Provide the [X, Y] coordinate of the cell's center where the given text is located.  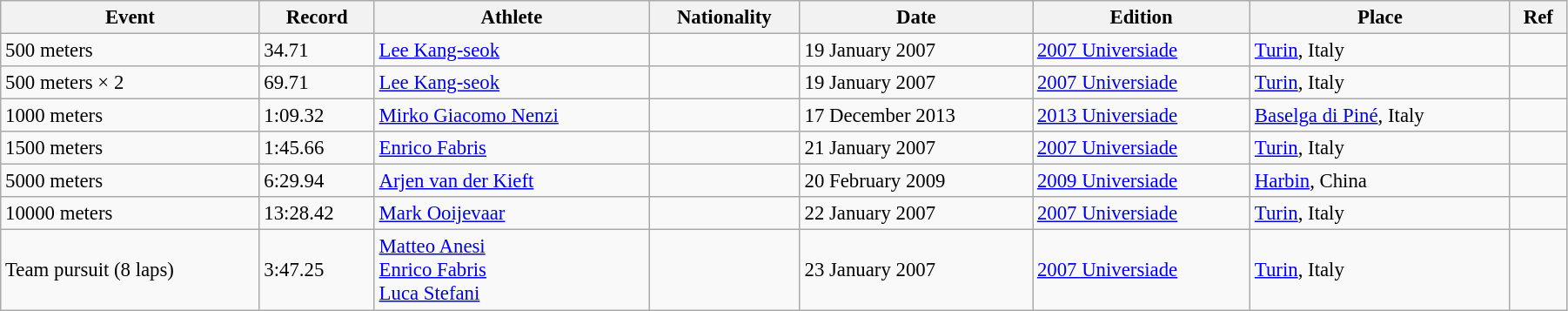
17 December 2013 [915, 116]
Athlete [512, 17]
69.71 [317, 83]
Nationality [725, 17]
1500 meters [131, 148]
10000 meters [131, 213]
Edition [1142, 17]
2009 Universiade [1142, 181]
Harbin, China [1380, 181]
20 February 2009 [915, 181]
500 meters [131, 51]
Enrico Fabris [512, 148]
21 January 2007 [915, 148]
Date [915, 17]
Event [131, 17]
Arjen van der Kieft [512, 181]
Mark Ooijevaar [512, 213]
5000 meters [131, 181]
Record [317, 17]
13:28.42 [317, 213]
Mirko Giacomo Nenzi [512, 116]
23 January 2007 [915, 270]
1:09.32 [317, 116]
6:29.94 [317, 181]
Ref [1538, 17]
3:47.25 [317, 270]
Team pursuit (8 laps) [131, 270]
1:45.66 [317, 148]
Place [1380, 17]
Baselga di Piné, Italy [1380, 116]
1000 meters [131, 116]
500 meters × 2 [131, 83]
22 January 2007 [915, 213]
Matteo AnesiEnrico FabrisLuca Stefani [512, 270]
2013 Universiade [1142, 116]
34.71 [317, 51]
